Output the (X, Y) coordinate of the center of the cell containing the given text.  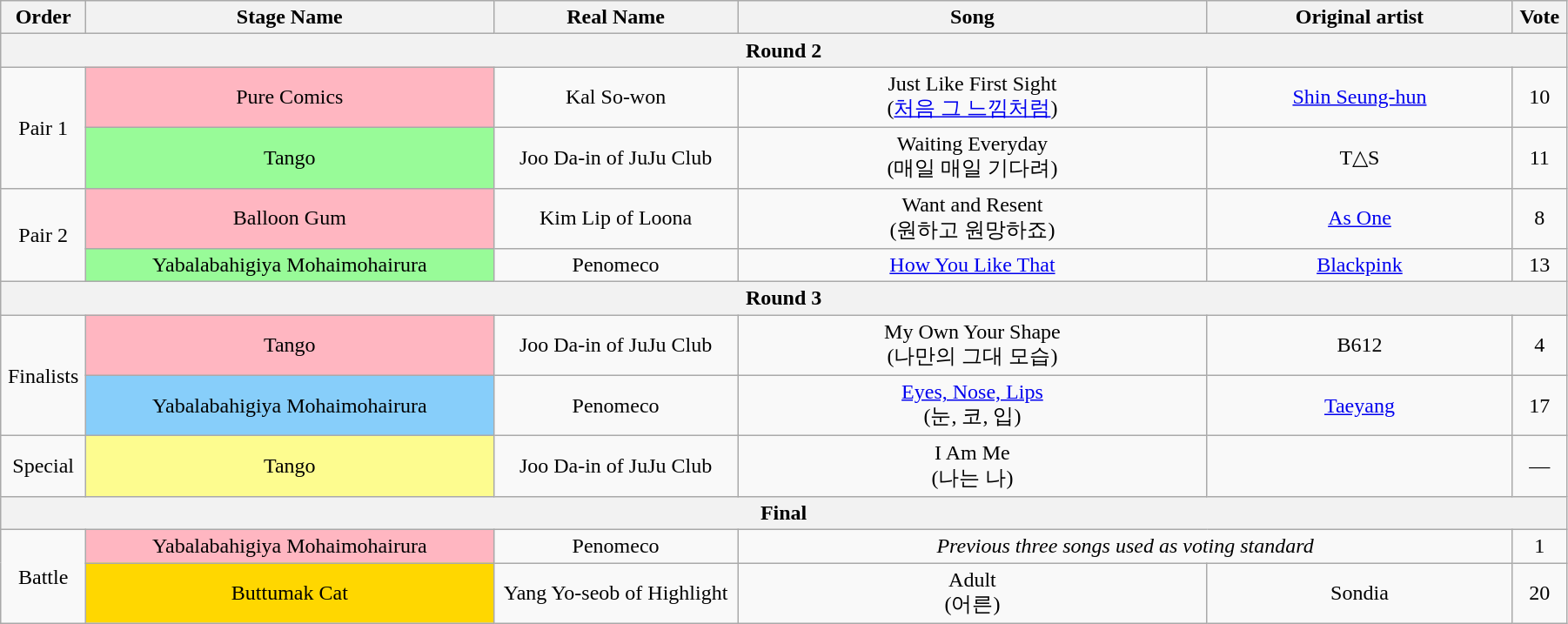
20 (1539, 593)
Final (784, 513)
17 (1539, 406)
Round 3 (784, 299)
I Am Me(나는 나) (973, 466)
4 (1539, 346)
Shin Seung-hun (1359, 97)
Waiting Everyday(매일 매일 기다려) (973, 158)
Want and Resent(원하고 원망하죠) (973, 218)
Finalists (44, 376)
Sondia (1359, 593)
Stage Name (290, 17)
T△S (1359, 158)
Eyes, Nose, Lips(눈, 코, 입) (973, 406)
As One (1359, 218)
13 (1539, 265)
Blackpink (1359, 265)
Kal So-won (616, 97)
Adult (어른) (973, 593)
B612 (1359, 346)
Order (44, 17)
Pure Comics (290, 97)
Vote (1539, 17)
My Own Your Shape(나만의 그대 모습) (973, 346)
Taeyang (1359, 406)
Previous three songs used as voting standard (1125, 546)
Balloon Gum (290, 218)
— (1539, 466)
8 (1539, 218)
Pair 1 (44, 127)
1 (1539, 546)
Battle (44, 576)
Round 2 (784, 50)
Pair 2 (44, 235)
Buttumak Cat (290, 593)
10 (1539, 97)
Yang Yo-seob of Highlight (616, 593)
Real Name (616, 17)
11 (1539, 158)
Song (973, 17)
Kim Lip of Loona (616, 218)
Special (44, 466)
Original artist (1359, 17)
Just Like First Sight(처음 그 느낌처럼) (973, 97)
How You Like That (973, 265)
